Extract the [x, y] coordinate from the center of the cell holding the provided text.  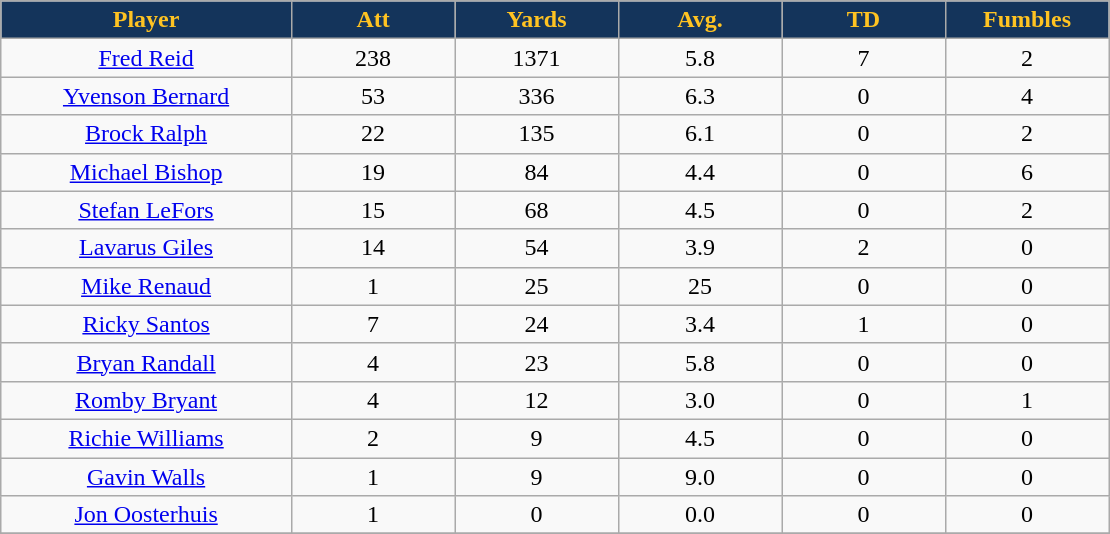
24 [536, 324]
Yvenson Bernard [146, 96]
12 [536, 400]
336 [536, 96]
238 [372, 58]
0.0 [700, 515]
Gavin Walls [146, 477]
53 [372, 96]
14 [372, 248]
6.3 [700, 96]
68 [536, 210]
135 [536, 134]
Jon Oosterhuis [146, 515]
Mike Renaud [146, 286]
19 [372, 172]
3.9 [700, 248]
9.0 [700, 477]
6 [1027, 172]
TD [864, 20]
3.0 [700, 400]
23 [536, 362]
Att [372, 20]
Michael Bishop [146, 172]
Brock Ralph [146, 134]
Richie Williams [146, 438]
22 [372, 134]
Fred Reid [146, 58]
Yards [536, 20]
84 [536, 172]
Player [146, 20]
Avg. [700, 20]
15 [372, 210]
Stefan LeFors [146, 210]
Romby Bryant [146, 400]
6.1 [700, 134]
3.4 [700, 324]
Ricky Santos [146, 324]
Fumbles [1027, 20]
Lavarus Giles [146, 248]
Bryan Randall [146, 362]
54 [536, 248]
1371 [536, 58]
4.4 [700, 172]
